Return the [x, y] coordinate for the center point of the cell that contains the specified text.  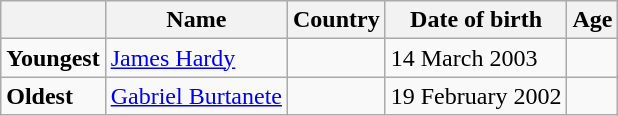
Gabriel Burtanete [196, 96]
James Hardy [196, 58]
Oldest [53, 96]
14 March 2003 [476, 58]
Country [336, 20]
Age [592, 20]
Name [196, 20]
Date of birth [476, 20]
19 February 2002 [476, 96]
Youngest [53, 58]
